Detect which cell encompasses the target text, then output its [x, y] center coordinate. 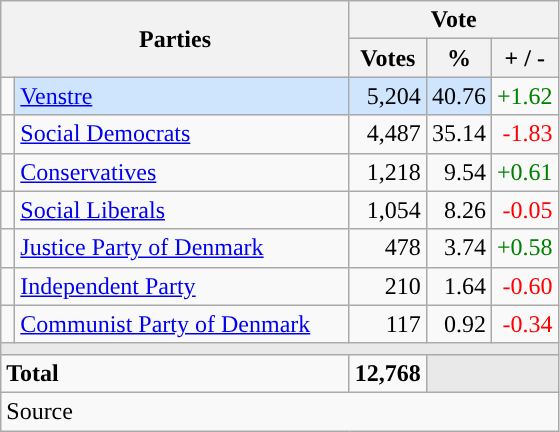
Votes [388, 58]
40.76 [458, 96]
-0.34 [524, 324]
12,768 [388, 373]
4,487 [388, 134]
Conservatives [182, 172]
Communist Party of Denmark [182, 324]
0.92 [458, 324]
1,054 [388, 210]
Social Democrats [182, 134]
3.74 [458, 248]
Independent Party [182, 286]
Total [176, 373]
Social Liberals [182, 210]
+1.62 [524, 96]
1,218 [388, 172]
-1.83 [524, 134]
5,204 [388, 96]
8.26 [458, 210]
+0.58 [524, 248]
9.54 [458, 172]
478 [388, 248]
+0.61 [524, 172]
Venstre [182, 96]
-0.60 [524, 286]
117 [388, 324]
210 [388, 286]
Vote [454, 20]
35.14 [458, 134]
-0.05 [524, 210]
1.64 [458, 286]
Source [280, 411]
+ / - [524, 58]
Parties [176, 39]
Justice Party of Denmark [182, 248]
% [458, 58]
